Detect which cell encompasses the target text, then output its [X, Y] center coordinate. 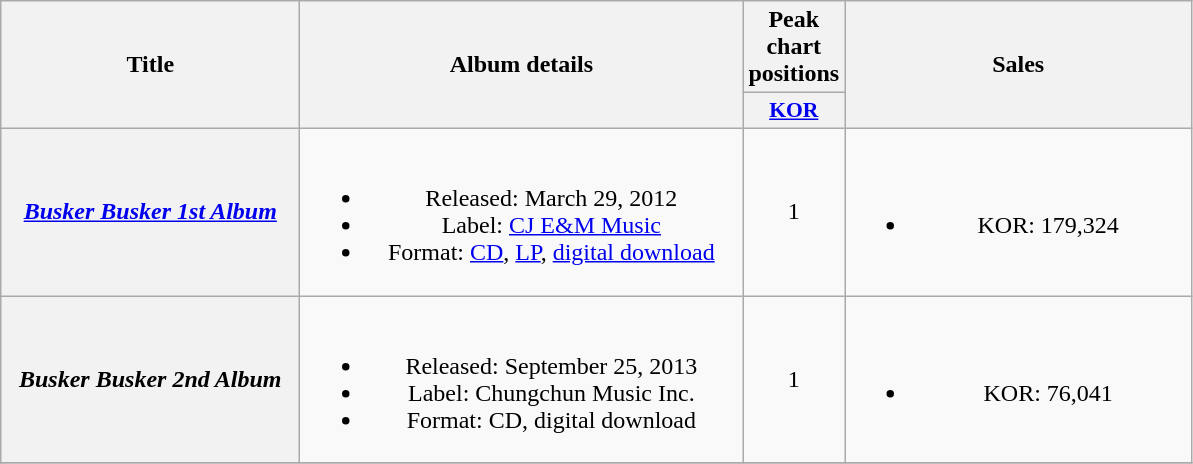
Peak chart positions [794, 47]
Busker Busker 1st Album [150, 212]
Released: September 25, 2013Label: Chungchun Music Inc.Format: CD, digital download [522, 380]
KOR [794, 111]
Busker Busker 2nd Album [150, 380]
Released: March 29, 2012Label: CJ E&M MusicFormat: CD, LP, digital download [522, 212]
KOR: 179,324 [1018, 212]
Title [150, 65]
Album details [522, 65]
KOR: 76,041 [1018, 380]
Sales [1018, 65]
